Output the [x, y] coordinate of the center of the cell containing the given text.  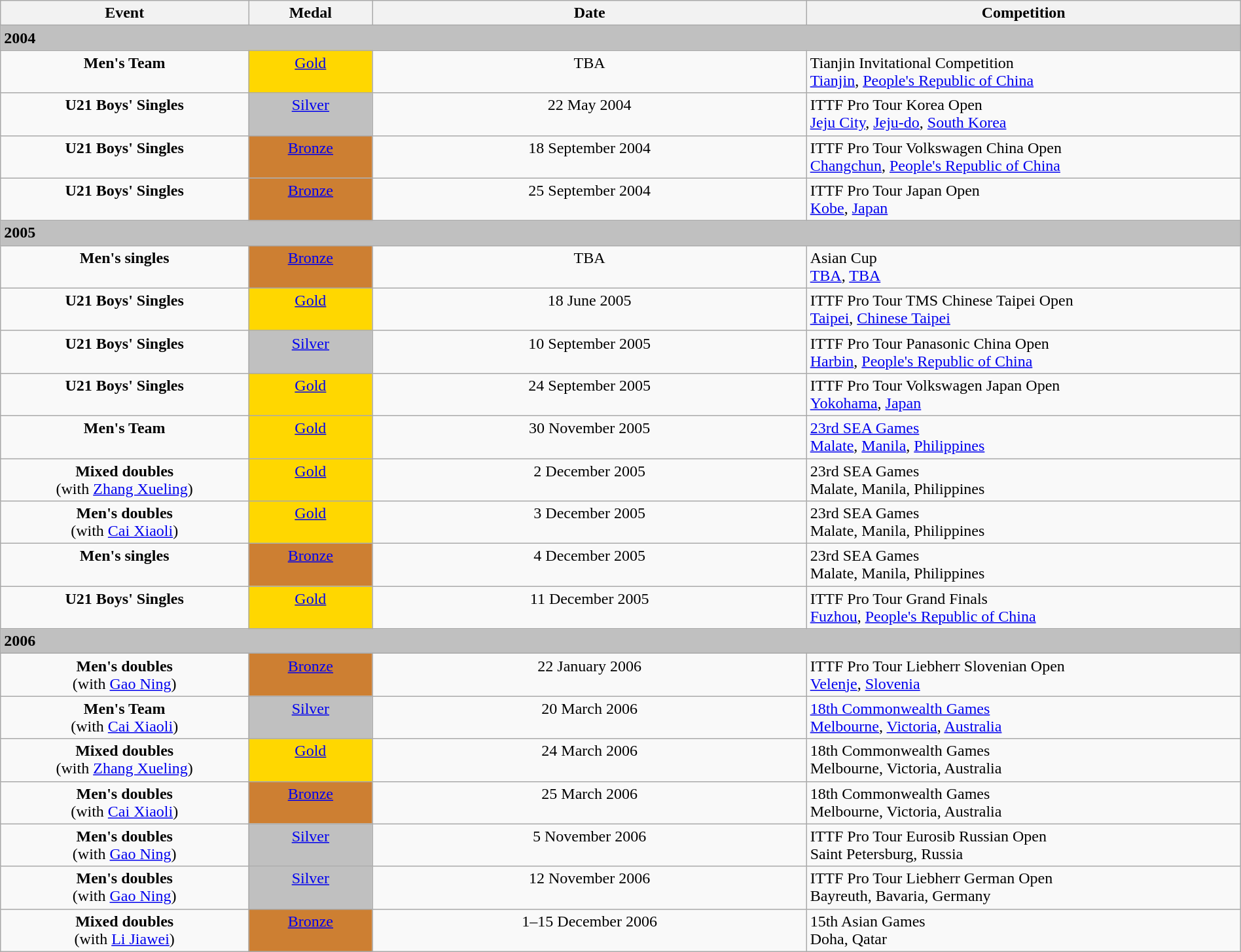
Competition [1024, 13]
ITTF Pro Tour TMS Chinese Taipei OpenTaipei, Chinese Taipei [1024, 309]
18 June 2005 [589, 309]
ITTF Pro Tour Grand FinalsFuzhou, People's Republic of China [1024, 607]
Date [589, 13]
ITTF Pro Tour Eurosib Russian OpenSaint Petersburg, Russia [1024, 845]
ITTF Pro Tour Liebherr Slovenian OpenVelenje, Slovenia [1024, 675]
2004 [620, 38]
24 September 2005 [589, 394]
Asian CupTBA, TBA [1024, 267]
ITTF Pro Tour Japan OpenKobe, Japan [1024, 199]
10 September 2005 [589, 352]
Medal [310, 13]
2005 [620, 233]
30 November 2005 [589, 437]
ITTF Pro Tour Volkswagen Japan OpenYokohama, Japan [1024, 394]
22 May 2004 [589, 114]
ITTF Pro Tour Volkswagen China OpenChangchun, People's Republic of China [1024, 157]
Mixed doubles(with Li Jiawei) [124, 930]
4 December 2005 [589, 565]
25 March 2006 [589, 802]
5 November 2006 [589, 845]
ITTF Pro Tour Korea OpenJeju City, Jeju-do, South Korea [1024, 114]
12 November 2006 [589, 887]
24 March 2006 [589, 760]
Men's Team(with Cai Xiaoli) [124, 717]
20 March 2006 [589, 717]
22 January 2006 [589, 675]
ITTF Pro Tour Liebherr German OpenBayreuth, Bavaria, Germany [1024, 887]
2 December 2005 [589, 479]
ITTF Pro Tour Panasonic China OpenHarbin, People's Republic of China [1024, 352]
11 December 2005 [589, 607]
Event [124, 13]
2006 [620, 641]
25 September 2004 [589, 199]
1–15 December 2006 [589, 930]
18 September 2004 [589, 157]
3 December 2005 [589, 522]
Tianjin Invitational CompetitionTianjin, People's Republic of China [1024, 72]
15th Asian GamesDoha, Qatar [1024, 930]
